Find where the given text appears and provide that cell's center as (X, Y) coordinate. 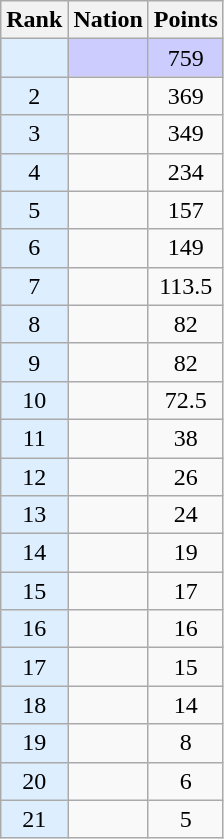
3 (34, 134)
72.5 (186, 400)
18 (34, 705)
20 (34, 781)
9 (34, 362)
349 (186, 134)
113.5 (186, 286)
26 (186, 477)
7 (34, 286)
24 (186, 515)
234 (186, 172)
Points (186, 20)
38 (186, 438)
4 (34, 172)
13 (34, 515)
12 (34, 477)
11 (34, 438)
2 (34, 96)
10 (34, 400)
149 (186, 248)
157 (186, 210)
369 (186, 96)
21 (34, 819)
Rank (34, 20)
Nation (108, 20)
759 (186, 58)
